For the text-containing cell, return its midpoint in [X, Y] coordinate format. 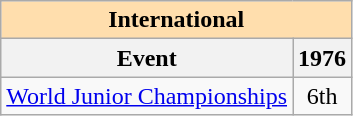
6th [322, 96]
World Junior Championships [147, 96]
1976 [322, 58]
International [176, 20]
Event [147, 58]
